Return [x, y] of the center of cell containing provided text 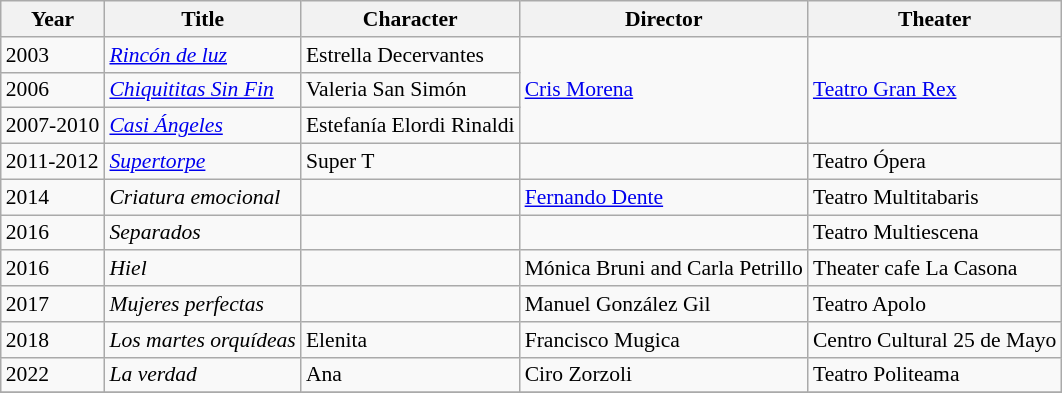
2003 [53, 55]
Ciro Zorzoli [664, 375]
Fernando Dente [664, 197]
Manuel González Gil [664, 304]
2007-2010 [53, 126]
Cris Morena [664, 90]
2006 [53, 90]
Mujeres perfectas [202, 304]
Teatro Gran Rex [935, 90]
2017 [53, 304]
La verdad [202, 375]
Criatura emocional [202, 197]
Mónica Bruni and Carla Petrillo [664, 269]
Title [202, 19]
2011-2012 [53, 162]
Estrella Decervantes [410, 55]
Hiel [202, 269]
Casi Ángeles [202, 126]
Theater cafe La Casona [935, 269]
Los martes orquídeas [202, 340]
Teatro Ópera [935, 162]
Valeria San Simón [410, 90]
2018 [53, 340]
Teatro Politeama [935, 375]
Character [410, 19]
Rincón de luz [202, 55]
Centro Cultural 25 de Mayo [935, 340]
Elenita [410, 340]
Estefanía Elordi Rinaldi [410, 126]
2014 [53, 197]
Teatro Multitabaris [935, 197]
Year [53, 19]
Chiquititas Sin Fin [202, 90]
Ana [410, 375]
Supertorpe [202, 162]
Theater [935, 19]
Separados [202, 233]
Teatro Multiescena [935, 233]
Teatro Apolo [935, 304]
Director [664, 19]
2022 [53, 375]
Francisco Mugica [664, 340]
Super T [410, 162]
